Provide the (x, y) coordinate of the cell's center where the given text is located.  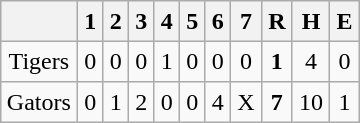
Tigers (38, 61)
6 (218, 21)
E (345, 21)
10 (311, 102)
X (246, 102)
5 (193, 21)
Gators (38, 102)
R (276, 21)
3 (142, 21)
H (311, 21)
